From the cell containing the given text, extract its center point as [x, y] coordinate. 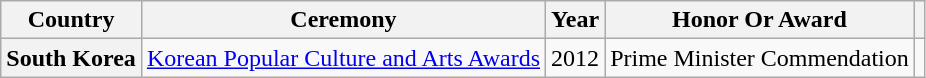
South Korea [72, 58]
Prime Minister Commendation [760, 58]
Ceremony [343, 20]
Year [576, 20]
Korean Popular Culture and Arts Awards [343, 58]
Honor Or Award [760, 20]
2012 [576, 58]
Country [72, 20]
